Identify which cell holds the provided text, then report its (x, y) central coordinate. 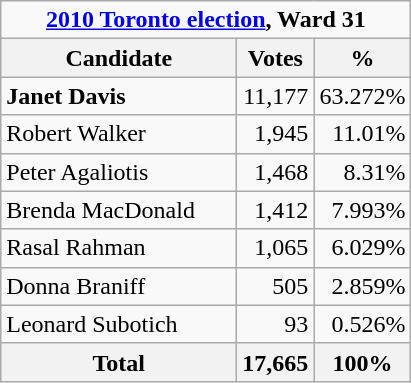
Total (119, 362)
Votes (276, 58)
1,065 (276, 248)
11.01% (362, 134)
17,665 (276, 362)
2.859% (362, 286)
Robert Walker (119, 134)
% (362, 58)
7.993% (362, 210)
Candidate (119, 58)
0.526% (362, 324)
Rasal Rahman (119, 248)
100% (362, 362)
6.029% (362, 248)
93 (276, 324)
8.31% (362, 172)
Donna Braniff (119, 286)
2010 Toronto election, Ward 31 (206, 20)
63.272% (362, 96)
505 (276, 286)
Janet Davis (119, 96)
Leonard Subotich (119, 324)
1,412 (276, 210)
11,177 (276, 96)
Brenda MacDonald (119, 210)
Peter Agaliotis (119, 172)
1,468 (276, 172)
1,945 (276, 134)
